Capture the cell that displays the provided text and extract its (x, y) central coordinate. 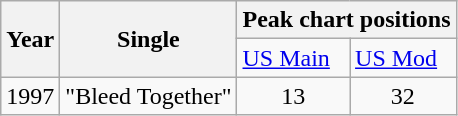
US Mod (403, 58)
1997 (30, 96)
Year (30, 39)
Peak chart positions (346, 20)
32 (403, 96)
13 (294, 96)
Single (148, 39)
"Bleed Together" (148, 96)
US Main (294, 58)
